Capture the cell that displays the provided text and extract its [X, Y] central coordinate. 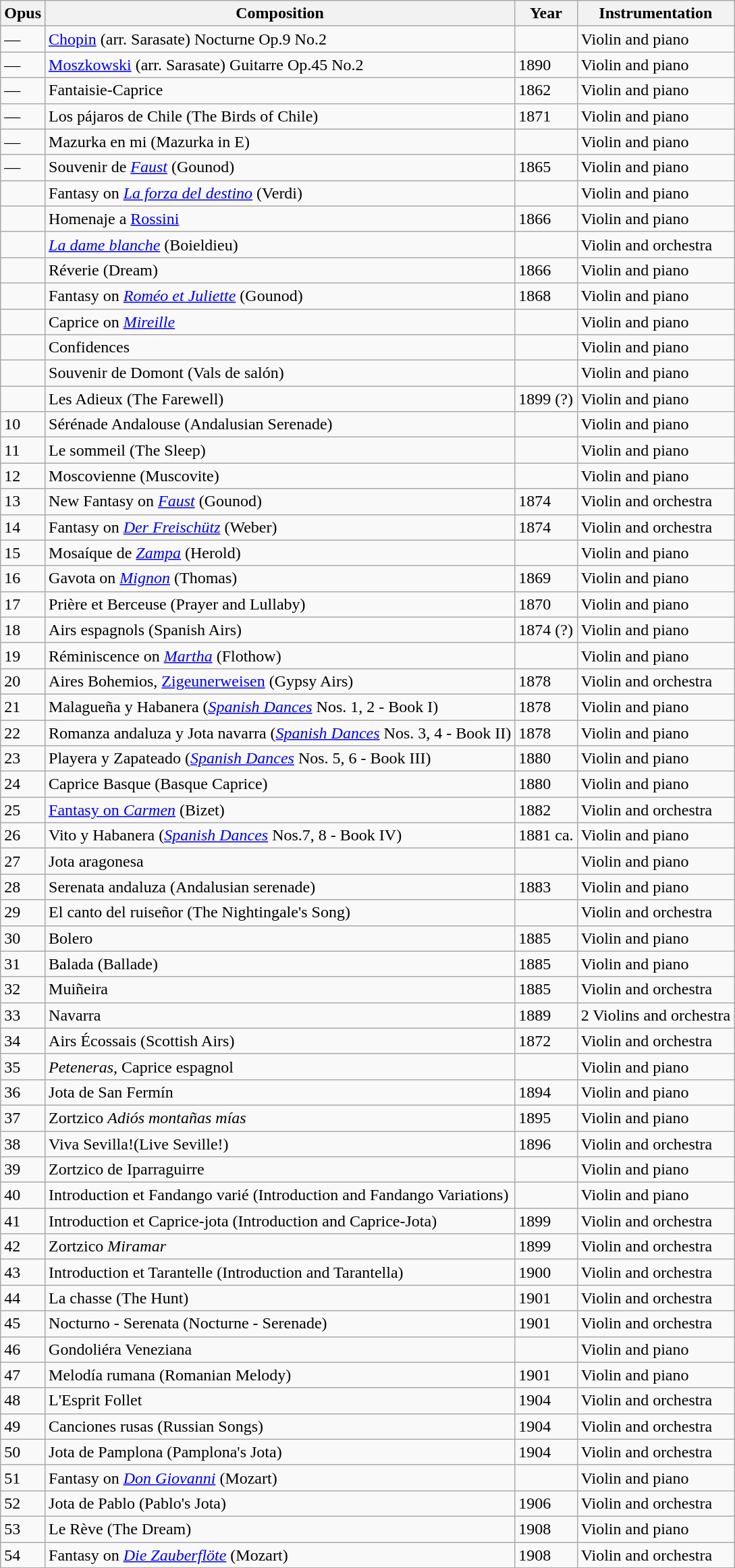
Jota de Pablo (Pablo's Jota) [280, 1503]
47 [23, 1375]
Zortzico de Iparraguirre [280, 1170]
Airs espagnols (Spanish Airs) [280, 630]
20 [23, 681]
Canciones rusas (Russian Songs) [280, 1426]
32 [23, 990]
1883 [546, 887]
Sérénade Andalouse (Andalusian Serenade) [280, 425]
25 [23, 810]
Gondoliéra Veneziana [280, 1349]
Mosaíque de Zampa (Herold) [280, 553]
Serenata andaluza (Andalusian serenade) [280, 887]
Souvenir de Faust (Gounod) [280, 167]
54 [23, 1555]
17 [23, 604]
36 [23, 1092]
28 [23, 887]
New Fantasy on Faust (Gounod) [280, 502]
Fantasy on Carmen (Bizet) [280, 810]
Moscovienne (Muscovite) [280, 476]
1900 [546, 1272]
Les Adieux (The Farewell) [280, 399]
31 [23, 964]
Mazurka en mi (Mazurka in E) [280, 142]
1868 [546, 296]
Confidences [280, 348]
Malagueña y Habanera (Spanish Dances Nos. 1, 2 - Book I) [280, 707]
Fantasy on Der Freischütz (Weber) [280, 527]
1872 [546, 1041]
Aires Bohemios, Zigeunerweisen (Gypsy Airs) [280, 681]
Vito y Habanera (Spanish Dances Nos.7, 8 - Book IV) [280, 836]
49 [23, 1426]
1895 [546, 1118]
Jota aragonesa [280, 861]
1874 (?) [546, 630]
Los pájaros de Chile (The Birds of Chile) [280, 116]
34 [23, 1041]
Le sommeil (The Sleep) [280, 450]
Balada (Ballade) [280, 964]
53 [23, 1529]
Réverie (Dream) [280, 270]
16 [23, 578]
Playera y Zapateado (Spanish Dances Nos. 5, 6 - Book III) [280, 759]
Introduction et Caprice-jota (Introduction and Caprice-Jota) [280, 1221]
30 [23, 938]
26 [23, 836]
Bolero [280, 938]
12 [23, 476]
Nocturno - Serenata (Nocturne - Serenade) [280, 1324]
Souvenir de Domont (Vals de salón) [280, 373]
15 [23, 553]
2 Violins and orchestra [655, 1015]
1899 (?) [546, 399]
Homenaje a Rossini [280, 219]
41 [23, 1221]
14 [23, 527]
Introduction et Tarantelle (Introduction and Tarantella) [280, 1272]
40 [23, 1195]
Fantasy on Don Giovanni (Mozart) [280, 1478]
1894 [546, 1092]
51 [23, 1478]
Moszkowski (arr. Sarasate) Guitarre Op.45 No.2 [280, 65]
37 [23, 1118]
1862 [546, 90]
39 [23, 1170]
La chasse (The Hunt) [280, 1298]
Fantasy on Roméo et Juliette (Gounod) [280, 296]
Viva Sevilla!(Live Seville!) [280, 1144]
46 [23, 1349]
1889 [546, 1015]
Opus [23, 13]
42 [23, 1247]
Jota de San Fermín [280, 1092]
Romanza andaluza y Jota navarra (Spanish Dances Nos. 3, 4 - Book II) [280, 732]
Instrumentation [655, 13]
23 [23, 759]
Peteneras, Caprice espagnol [280, 1066]
1865 [546, 167]
33 [23, 1015]
Réminiscence on Martha (Flothow) [280, 655]
L'Esprit Follet [280, 1401]
Caprice Basque (Basque Caprice) [280, 784]
Gavota on Mignon (Thomas) [280, 578]
45 [23, 1324]
Zortzico Miramar [280, 1247]
48 [23, 1401]
43 [23, 1272]
La dame blanche (Boieldieu) [280, 244]
22 [23, 732]
1870 [546, 604]
29 [23, 913]
Introduction et Fandango varié (Introduction and Fandango Variations) [280, 1195]
44 [23, 1298]
1896 [546, 1144]
38 [23, 1144]
Year [546, 13]
Prière et Berceuse (Prayer and Lullaby) [280, 604]
Fantasy on La forza del destino (Verdi) [280, 193]
Melodía rumana (Romanian Melody) [280, 1375]
1881 ca. [546, 836]
24 [23, 784]
1871 [546, 116]
1906 [546, 1503]
35 [23, 1066]
27 [23, 861]
52 [23, 1503]
1882 [546, 810]
Zortzico Adiós montañas mías [280, 1118]
13 [23, 502]
Fantasy on Die Zauberflöte (Mozart) [280, 1555]
Caprice on Mireille [280, 322]
Composition [280, 13]
Jota de Pamplona (Pamplona's Jota) [280, 1452]
Navarra [280, 1015]
Fantaisie-Caprice [280, 90]
Le Rève (The Dream) [280, 1529]
18 [23, 630]
Chopin (arr. Sarasate) Nocturne Op.9 No.2 [280, 39]
11 [23, 450]
Muiñeira [280, 990]
10 [23, 425]
Airs Écossais (Scottish Airs) [280, 1041]
50 [23, 1452]
1869 [546, 578]
21 [23, 707]
1890 [546, 65]
19 [23, 655]
El canto del ruiseñor (The Nightingale's Song) [280, 913]
